For the text-containing cell, return its midpoint in (X, Y) coordinate format. 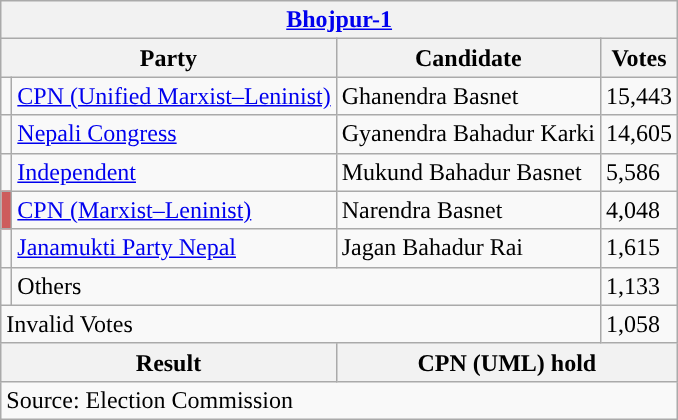
Invalid Votes (301, 324)
Janamukti Party Nepal (174, 248)
Gyanendra Bahadur Karki (468, 134)
Candidate (468, 58)
Source: Election Commission (340, 400)
15,443 (638, 96)
CPN (UML) hold (506, 362)
5,586 (638, 172)
Votes (638, 58)
1,133 (638, 286)
Mukund Bahadur Basnet (468, 172)
4,048 (638, 210)
Bhojpur-1 (340, 20)
Jagan Bahadur Rai (468, 248)
Party (168, 58)
1,058 (638, 324)
Ghanendra Basnet (468, 96)
Result (168, 362)
CPN (Unified Marxist–Leninist) (174, 96)
1,615 (638, 248)
Others (306, 286)
CPN (Marxist–Leninist) (174, 210)
Narendra Basnet (468, 210)
Independent (174, 172)
Nepali Congress (174, 134)
14,605 (638, 134)
